Find where the given text appears and provide that cell's center as [X, Y] coordinate. 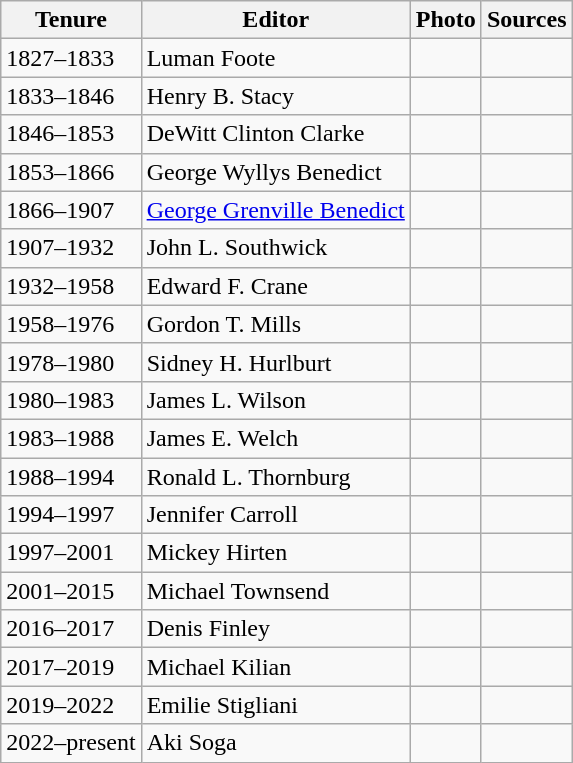
George Grenville Benedict [276, 210]
1932–1958 [71, 286]
Emilie Stigliani [276, 705]
2016–2017 [71, 629]
2019–2022 [71, 705]
Michael Kilian [276, 667]
1833–1846 [71, 96]
1866–1907 [71, 210]
1907–1932 [71, 248]
1994–1997 [71, 515]
Sources [526, 20]
DeWitt Clinton Clarke [276, 134]
George Wyllys Benedict [276, 172]
James L. Wilson [276, 400]
1980–1983 [71, 400]
1988–1994 [71, 477]
2022–present [71, 743]
Luman Foote [276, 58]
2017–2019 [71, 667]
Tenure [71, 20]
Mickey Hirten [276, 553]
Gordon T. Mills [276, 324]
1978–1980 [71, 362]
Sidney H. Hurlburt [276, 362]
Jennifer Carroll [276, 515]
1997–2001 [71, 553]
Denis Finley [276, 629]
1983–1988 [71, 438]
1853–1866 [71, 172]
Michael Townsend [276, 591]
Henry B. Stacy [276, 96]
Editor [276, 20]
James E. Welch [276, 438]
Edward F. Crane [276, 286]
Photo [446, 20]
Aki Soga [276, 743]
John L. Southwick [276, 248]
1958–1976 [71, 324]
1827–1833 [71, 58]
2001–2015 [71, 591]
1846–1853 [71, 134]
Ronald L. Thornburg [276, 477]
